Scan for the cell matching the given text and deliver its (X, Y) coordinate at center. 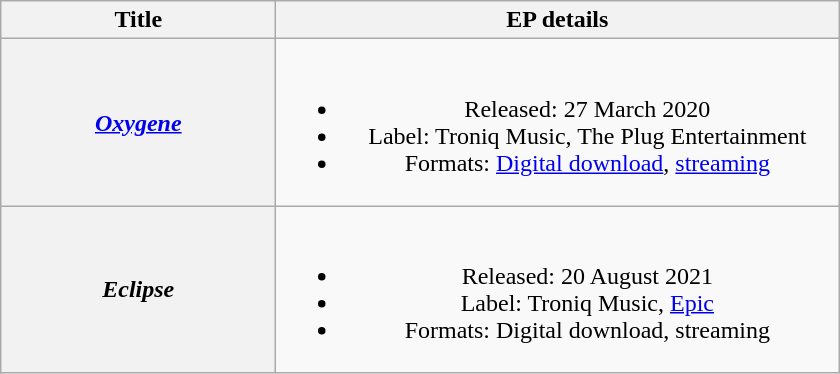
EP details (558, 20)
Released: 27 March 2020Label: Troniq Music, The Plug EntertainmentFormats: Digital download, streaming (558, 122)
Title (138, 20)
Oxygene (138, 122)
Released: 20 August 2021Label: Troniq Music, EpicFormats: Digital download, streaming (558, 290)
Eclipse (138, 290)
